For the text-containing cell, return its midpoint in [x, y] coordinate format. 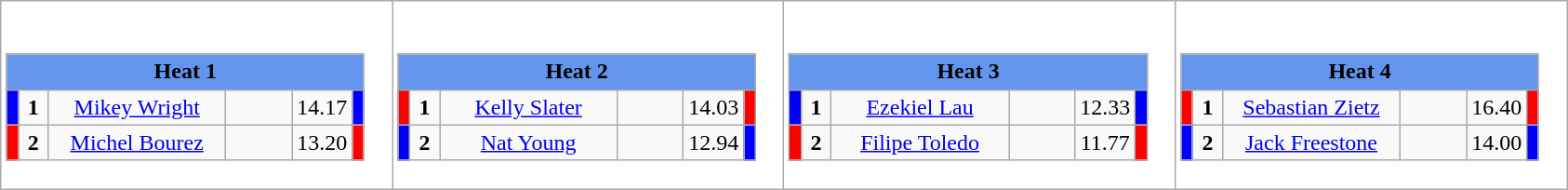
Heat 3 [968, 72]
12.94 [714, 142]
Michel Bourez [138, 142]
Heat 3 1 Ezekiel Lau 12.33 2 Filipe Toledo 11.77 [980, 95]
Jack Freestone [1311, 142]
14.00 [1497, 142]
16.40 [1497, 107]
Heat 2 [577, 72]
Heat 1 1 Mikey Wright 14.17 2 Michel Bourez 13.20 [197, 95]
11.77 [1105, 142]
Heat 4 [1360, 72]
14.17 [322, 107]
Ezekiel Lau [921, 107]
13.20 [322, 142]
Sebastian Zietz [1311, 107]
Heat 4 1 Sebastian Zietz 16.40 2 Jack Freestone 14.00 [1371, 95]
14.03 [714, 107]
Heat 2 1 Kelly Slater 14.03 2 Nat Young 12.94 [588, 95]
Heat 1 [185, 72]
Mikey Wright [138, 107]
Filipe Toledo [921, 142]
Kelly Slater [528, 107]
Nat Young [528, 142]
12.33 [1105, 107]
